Find where the given text appears and provide that cell's center as (x, y) coordinate. 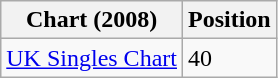
UK Singles Chart (92, 58)
Chart (2008) (92, 20)
Position (229, 20)
40 (229, 58)
